Return (x, y) of the center of cell containing provided text 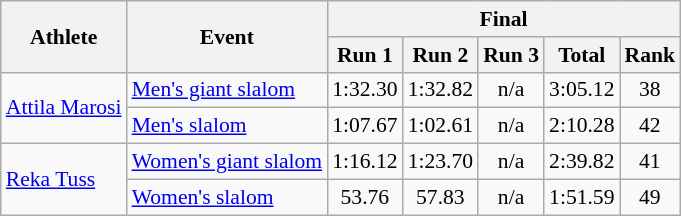
1:23.70 (440, 162)
Women's giant slalom (228, 162)
Men's giant slalom (228, 90)
41 (650, 162)
53.76 (364, 197)
Final (504, 19)
1:16.12 (364, 162)
42 (650, 126)
Women's slalom (228, 197)
Attila Marosi (64, 108)
1:51.59 (582, 197)
Total (582, 55)
49 (650, 197)
Run 1 (364, 55)
Rank (650, 55)
Event (228, 36)
Run 2 (440, 55)
57.83 (440, 197)
1:07.67 (364, 126)
3:05.12 (582, 90)
38 (650, 90)
Men's slalom (228, 126)
2:39.82 (582, 162)
2:10.28 (582, 126)
Reka Tuss (64, 180)
1:02.61 (440, 126)
Run 3 (511, 55)
Athlete (64, 36)
1:32.30 (364, 90)
1:32.82 (440, 90)
